Detect which cell encompasses the target text, then output its (X, Y) center coordinate. 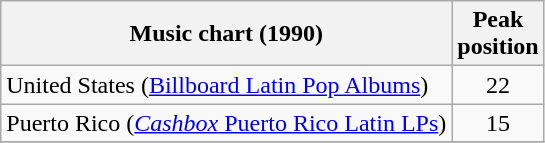
Music chart (1990) (226, 34)
Puerto Rico (Cashbox Puerto Rico Latin LPs) (226, 123)
Peakposition (498, 34)
15 (498, 123)
22 (498, 85)
United States (Billboard Latin Pop Albums) (226, 85)
